Identify which cell holds the provided text, then report its (X, Y) central coordinate. 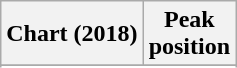
Peak position (189, 34)
Chart (2018) (72, 34)
